Locate the cell with the specified text and output its [x, y] center coordinate. 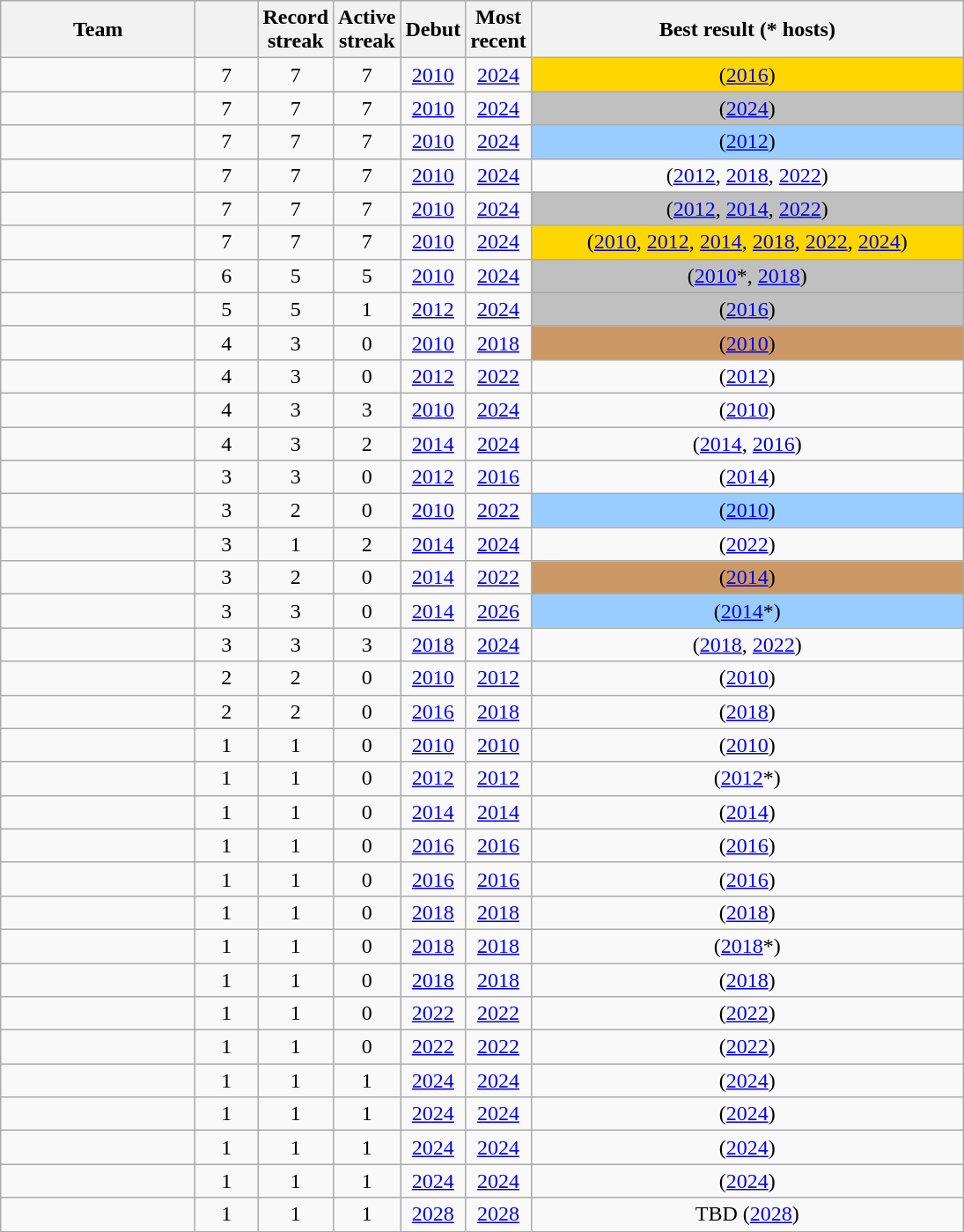
(2018*) [747, 946]
Recordstreak [296, 30]
6 [227, 276]
(2010, 2012, 2014, 2018, 2022, 2024) [747, 242]
Most recent [498, 30]
Best result (* hosts) [747, 30]
2026 [498, 611]
Debut [433, 30]
(2018, 2022) [747, 645]
TBD (2028) [747, 1214]
(2010*, 2018) [747, 276]
(2014*) [747, 611]
(2012*) [747, 778]
Activestreak [367, 30]
(2012, 2014, 2022) [747, 209]
(2014, 2016) [747, 443]
(2012, 2018, 2022) [747, 175]
Team [99, 30]
